Capture the cell that displays the provided text and extract its [x, y] central coordinate. 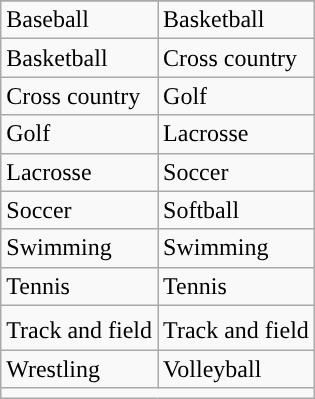
Baseball [80, 20]
Volleyball [236, 369]
Softball [236, 210]
Wrestling [80, 369]
